Return (x, y) of the center of cell containing provided text 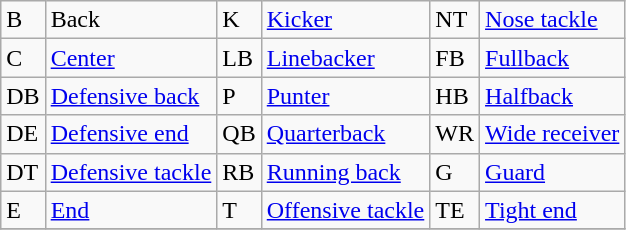
Back (131, 20)
Linebacker (346, 58)
Defensive tackle (131, 172)
Running back (346, 172)
Tight end (552, 210)
Halfback (552, 96)
E (23, 210)
Guard (552, 172)
LB (239, 58)
QB (239, 134)
G (455, 172)
Quarterback (346, 134)
RB (239, 172)
Wide receiver (552, 134)
Kicker (346, 20)
Defensive end (131, 134)
NT (455, 20)
T (239, 210)
Fullback (552, 58)
B (23, 20)
Center (131, 58)
FB (455, 58)
HB (455, 96)
C (23, 58)
WR (455, 134)
DB (23, 96)
Defensive back (131, 96)
P (239, 96)
DT (23, 172)
Nose tackle (552, 20)
TE (455, 210)
K (239, 20)
Offensive tackle (346, 210)
Punter (346, 96)
DE (23, 134)
End (131, 210)
